Output the [x, y] coordinate of the center of the cell containing the given text.  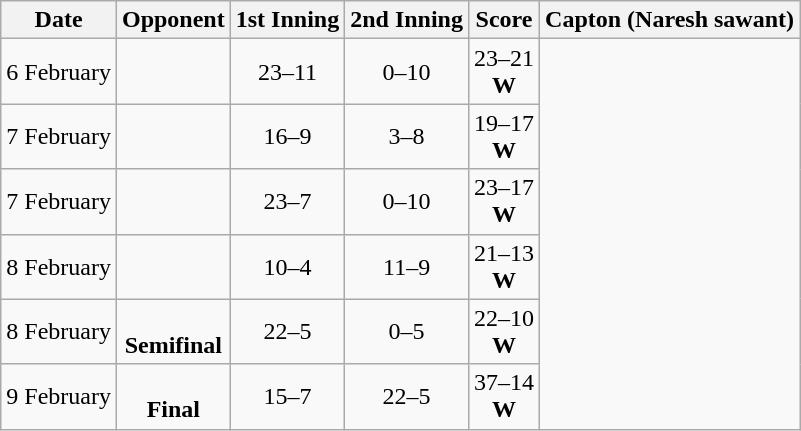
Score [504, 20]
2nd Inning [407, 20]
6 February [59, 72]
Semifinal [173, 332]
23–17W [504, 202]
22–10W [504, 332]
37–14W [504, 396]
23–21W [504, 72]
1st Inning [287, 20]
9 February [59, 396]
Final [173, 396]
10–4 [287, 266]
Date [59, 20]
23–11 [287, 72]
3–8 [407, 136]
19–17W [504, 136]
Opponent [173, 20]
Capton (Naresh sawant) [670, 20]
15–7 [287, 396]
23–7 [287, 202]
0–5 [407, 332]
11–9 [407, 266]
16–9 [287, 136]
21–13W [504, 266]
